Extract the [X, Y] coordinate from the center of the cell holding the provided text.  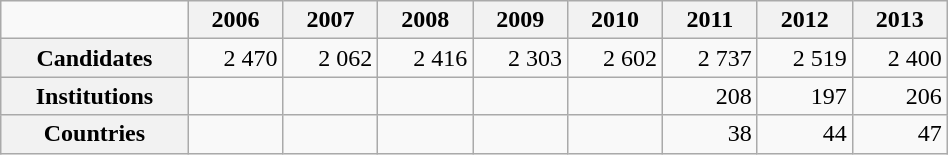
2007 [330, 20]
206 [900, 96]
47 [900, 134]
38 [710, 134]
2 062 [330, 58]
2010 [616, 20]
2 602 [616, 58]
Institutions [94, 96]
Candidates [94, 58]
2012 [804, 20]
2 416 [426, 58]
2 400 [900, 58]
2006 [236, 20]
44 [804, 134]
2 737 [710, 58]
2008 [426, 20]
2013 [900, 20]
2 470 [236, 58]
2009 [520, 20]
2011 [710, 20]
208 [710, 96]
Countries [94, 134]
2 519 [804, 58]
2 303 [520, 58]
197 [804, 96]
